Locate the cell with the specified text and output its (x, y) center coordinate. 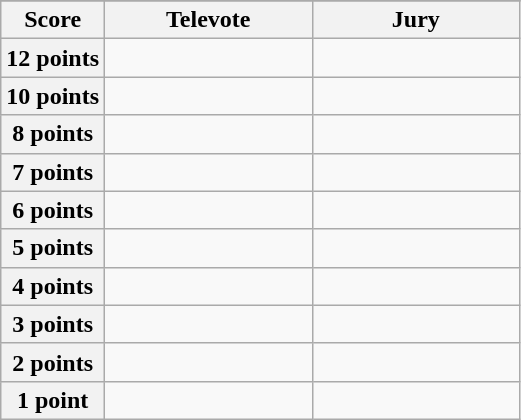
Jury (416, 20)
7 points (53, 172)
1 point (53, 400)
4 points (53, 286)
6 points (53, 210)
2 points (53, 362)
3 points (53, 324)
5 points (53, 248)
12 points (53, 58)
8 points (53, 134)
Score (53, 20)
Televote (209, 20)
10 points (53, 96)
